Capture the cell that displays the provided text and extract its (X, Y) central coordinate. 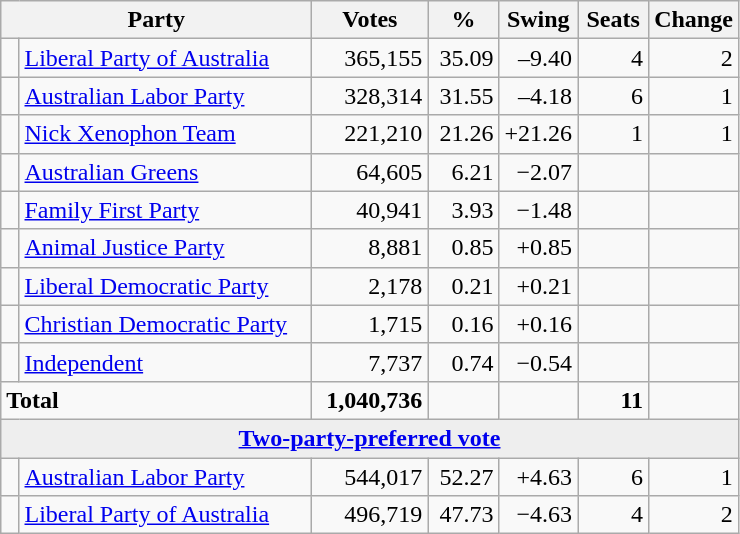
0.85 (464, 248)
−4.63 (538, 515)
64,605 (370, 172)
35.09 (464, 58)
8,881 (370, 248)
Total (156, 400)
Party (156, 20)
Seats (614, 20)
−1.48 (538, 210)
1,715 (370, 324)
Animal Justice Party (166, 248)
1,040,736 (370, 400)
+21.26 (538, 134)
52.27 (464, 477)
31.55 (464, 96)
Change (694, 20)
2,178 (370, 286)
–9.40 (538, 58)
Independent (166, 362)
+4.63 (538, 477)
365,155 (370, 58)
0.21 (464, 286)
Votes (370, 20)
3.93 (464, 210)
496,719 (370, 515)
+0.16 (538, 324)
6.21 (464, 172)
328,314 (370, 96)
Christian Democratic Party (166, 324)
−2.07 (538, 172)
−0.54 (538, 362)
21.26 (464, 134)
% (464, 20)
Nick Xenophon Team (166, 134)
–4.18 (538, 96)
Family First Party (166, 210)
Swing (538, 20)
47.73 (464, 515)
Liberal Democratic Party (166, 286)
221,210 (370, 134)
544,017 (370, 477)
40,941 (370, 210)
Australian Greens (166, 172)
7,737 (370, 362)
+0.21 (538, 286)
+0.85 (538, 248)
0.16 (464, 324)
Two-party-preferred vote (370, 438)
11 (614, 400)
0.74 (464, 362)
